Determine the [X, Y] coordinate at the center of the cell enclosing the given text.  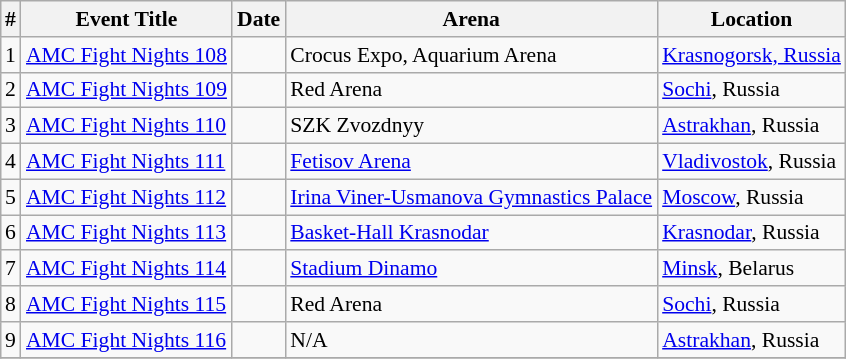
3 [10, 126]
Location [752, 19]
Arena [471, 19]
AMC Fight Nights 113 [126, 233]
Moscow, Russia [752, 197]
# [10, 19]
SZK Zvozdnyy [471, 126]
N/A [471, 340]
Irina Viner-Usmanova Gymnastics Palace [471, 197]
1 [10, 55]
AMC Fight Nights 109 [126, 90]
Stadium Dinamo [471, 269]
AMC Fight Nights 111 [126, 162]
Krasnogorsk, Russia [752, 55]
Crocus Expo, Aquarium Arena [471, 55]
AMC Fight Nights 114 [126, 269]
9 [10, 340]
Date [258, 19]
Event Title [126, 19]
Vladivostok, Russia [752, 162]
AMC Fight Nights 115 [126, 304]
2 [10, 90]
6 [10, 233]
AMC Fight Nights 108 [126, 55]
Minsk, Belarus [752, 269]
4 [10, 162]
Krasnodar, Russia [752, 233]
7 [10, 269]
Basket-Hall Krasnodar [471, 233]
AMC Fight Nights 110 [126, 126]
AMC Fight Nights 116 [126, 340]
5 [10, 197]
Fetisov Arena [471, 162]
AMC Fight Nights 112 [126, 197]
8 [10, 304]
